Scan for the cell matching the given text and deliver its [X, Y] coordinate at center. 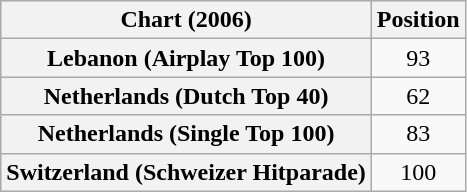
Position [418, 20]
Switzerland (Schweizer Hitparade) [186, 172]
Netherlands (Dutch Top 40) [186, 96]
62 [418, 96]
100 [418, 172]
Lebanon (Airplay Top 100) [186, 58]
83 [418, 134]
Netherlands (Single Top 100) [186, 134]
Chart (2006) [186, 20]
93 [418, 58]
